From the cell containing the given text, extract its center point as [x, y] coordinate. 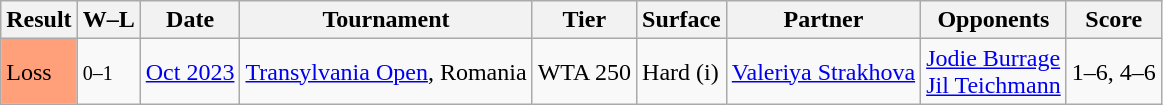
W–L [108, 20]
Oct 2023 [190, 72]
Partner [823, 20]
Tournament [386, 20]
Result [39, 20]
Opponents [994, 20]
Score [1114, 20]
0–1 [108, 72]
Surface [682, 20]
Transylvania Open, Romania [386, 72]
Loss [39, 72]
Tier [584, 20]
Date [190, 20]
WTA 250 [584, 72]
Jodie Burrage Jil Teichmann [994, 72]
1–6, 4–6 [1114, 72]
Valeriya Strakhova [823, 72]
Hard (i) [682, 72]
